Search for the cell housing the specified text and yield its [X, Y] center coordinate. 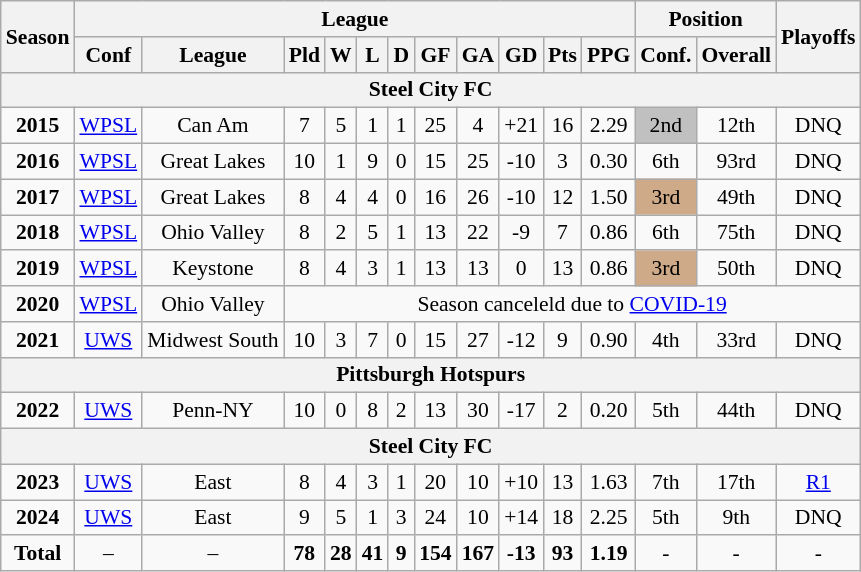
Penn-NY [212, 411]
154 [436, 554]
12th [736, 126]
Can Am [212, 126]
Position [706, 19]
41 [373, 554]
30 [478, 411]
167 [478, 554]
50th [736, 269]
Overall [736, 55]
Pts [562, 55]
24 [436, 518]
-12 [521, 340]
2021 [38, 340]
2nd [666, 126]
2016 [38, 162]
1.63 [608, 482]
12 [562, 197]
2015 [38, 126]
Total [38, 554]
44th [736, 411]
9th [736, 518]
93 [562, 554]
18 [562, 518]
-13 [521, 554]
2024 [38, 518]
-17 [521, 411]
D [401, 55]
20 [436, 482]
Pld [304, 55]
Season canceleld due to COVID-19 [572, 304]
GA [478, 55]
22 [478, 233]
Conf [108, 55]
0.30 [608, 162]
26 [478, 197]
17th [736, 482]
4th [666, 340]
2019 [38, 269]
Pittsburgh Hotspurs [431, 375]
7th [666, 482]
-9 [521, 233]
2023 [38, 482]
Midwest South [212, 340]
2.29 [608, 126]
75th [736, 233]
93rd [736, 162]
28 [341, 554]
+14 [521, 518]
0.20 [608, 411]
78 [304, 554]
W [341, 55]
1.50 [608, 197]
27 [478, 340]
2020 [38, 304]
2017 [38, 197]
2.25 [608, 518]
L [373, 55]
2018 [38, 233]
GD [521, 55]
Keystone [212, 269]
+21 [521, 126]
Playoffs [818, 36]
33rd [736, 340]
0.90 [608, 340]
GF [436, 55]
+10 [521, 482]
Conf. [666, 55]
1.19 [608, 554]
49th [736, 197]
2022 [38, 411]
Season [38, 36]
R1 [818, 482]
PPG [608, 55]
